Locate the cell with the specified text and output its (X, Y) center coordinate. 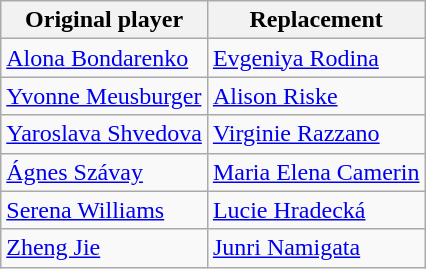
Alison Riske (316, 96)
Virginie Razzano (316, 134)
Serena Williams (104, 210)
Yaroslava Shvedova (104, 134)
Original player (104, 20)
Zheng Jie (104, 248)
Evgeniya Rodina (316, 58)
Yvonne Meusburger (104, 96)
Alona Bondarenko (104, 58)
Ágnes Szávay (104, 172)
Maria Elena Camerin (316, 172)
Lucie Hradecká (316, 210)
Junri Namigata (316, 248)
Replacement (316, 20)
